Output the [X, Y] coordinate of the center of the cell containing the given text.  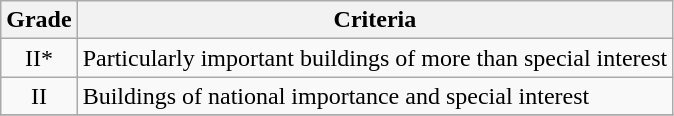
II [39, 96]
Particularly important buildings of more than special interest [375, 58]
Grade [39, 20]
Criteria [375, 20]
II* [39, 58]
Buildings of national importance and special interest [375, 96]
